Determine the [X, Y] coordinate at the center of the cell enclosing the given text.  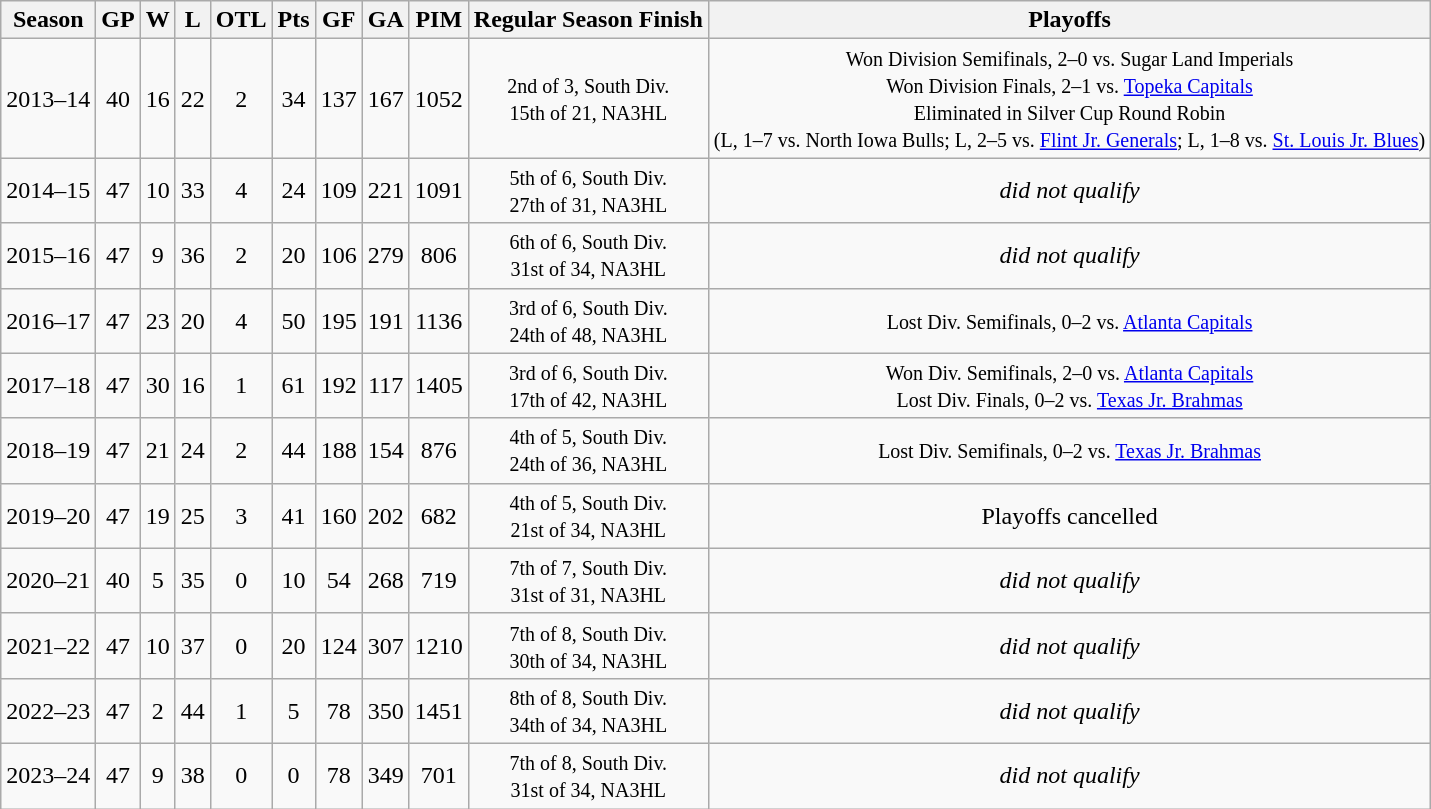
50 [294, 320]
19 [158, 516]
37 [192, 646]
34 [294, 98]
4th of 5, South Div.24th of 36, NA3HL [588, 450]
35 [192, 580]
876 [438, 450]
36 [192, 256]
195 [338, 320]
2013–14 [48, 98]
PIM [438, 20]
2019–20 [48, 516]
38 [192, 776]
4th of 5, South Div.21st of 34, NA3HL [588, 516]
160 [338, 516]
349 [386, 776]
191 [386, 320]
23 [158, 320]
33 [192, 190]
Playoffs cancelled [1069, 516]
701 [438, 776]
22 [192, 98]
682 [438, 516]
1405 [438, 386]
Regular Season Finish [588, 20]
8th of 8, South Div.34th of 34, NA3HL [588, 710]
7th of 8, South Div.30th of 34, NA3HL [588, 646]
30 [158, 386]
5th of 6, South Div.27th of 31, NA3HL [588, 190]
279 [386, 256]
1451 [438, 710]
Pts [294, 20]
202 [386, 516]
2020–21 [48, 580]
7th of 7, South Div.31st of 31, NA3HL [588, 580]
2023–24 [48, 776]
GP [118, 20]
25 [192, 516]
117 [386, 386]
1136 [438, 320]
1052 [438, 98]
Playoffs [1069, 20]
154 [386, 450]
221 [386, 190]
2nd of 3, South Div.15th of 21, NA3HL [588, 98]
6th of 6, South Div.31st of 34, NA3HL [588, 256]
L [192, 20]
21 [158, 450]
109 [338, 190]
2015–16 [48, 256]
2022–23 [48, 710]
3rd of 6, South Div.17th of 42, NA3HL [588, 386]
Won Div. Semifinals, 2–0 vs. Atlanta CapitalsLost Div. Finals, 0–2 vs. Texas Jr. Brahmas [1069, 386]
137 [338, 98]
106 [338, 256]
GA [386, 20]
OTL [241, 20]
GF [338, 20]
Lost Div. Semifinals, 0–2 vs. Atlanta Capitals [1069, 320]
2014–15 [48, 190]
3rd of 6, South Div.24th of 48, NA3HL [588, 320]
188 [338, 450]
2021–22 [48, 646]
192 [338, 386]
2016–17 [48, 320]
1210 [438, 646]
307 [386, 646]
W [158, 20]
806 [438, 256]
7th of 8, South Div.31st of 34, NA3HL [588, 776]
Season [48, 20]
350 [386, 710]
268 [386, 580]
54 [338, 580]
2018–19 [48, 450]
1091 [438, 190]
3 [241, 516]
61 [294, 386]
2017–18 [48, 386]
124 [338, 646]
719 [438, 580]
41 [294, 516]
167 [386, 98]
Lost Div. Semifinals, 0–2 vs. Texas Jr. Brahmas [1069, 450]
